Pinpoint the cell where the given text exists, returning its [X, Y] midpoint coordinate. 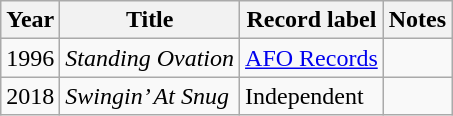
Swingin’ At Snug [150, 96]
AFO Records [312, 58]
Independent [312, 96]
Standing Ovation [150, 58]
Title [150, 20]
Record label [312, 20]
2018 [30, 96]
Notes [417, 20]
1996 [30, 58]
Year [30, 20]
